Provide the (x, y) coordinate of the cell's center where the given text is located.  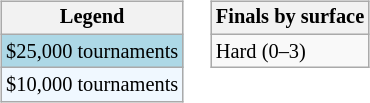
Hard (0–3) (290, 51)
$10,000 tournaments (92, 85)
Legend (92, 18)
$25,000 tournaments (92, 51)
Finals by surface (290, 18)
